Capture the cell that displays the provided text and extract its [x, y] central coordinate. 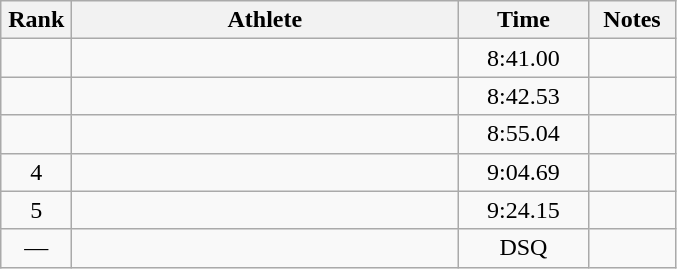
Rank [36, 20]
8:42.53 [524, 96]
4 [36, 172]
9:04.69 [524, 172]
Notes [632, 20]
Time [524, 20]
Athlete [265, 20]
5 [36, 210]
DSQ [524, 248]
8:41.00 [524, 58]
— [36, 248]
9:24.15 [524, 210]
8:55.04 [524, 134]
